Locate the cell with the specified text and output its (x, y) center coordinate. 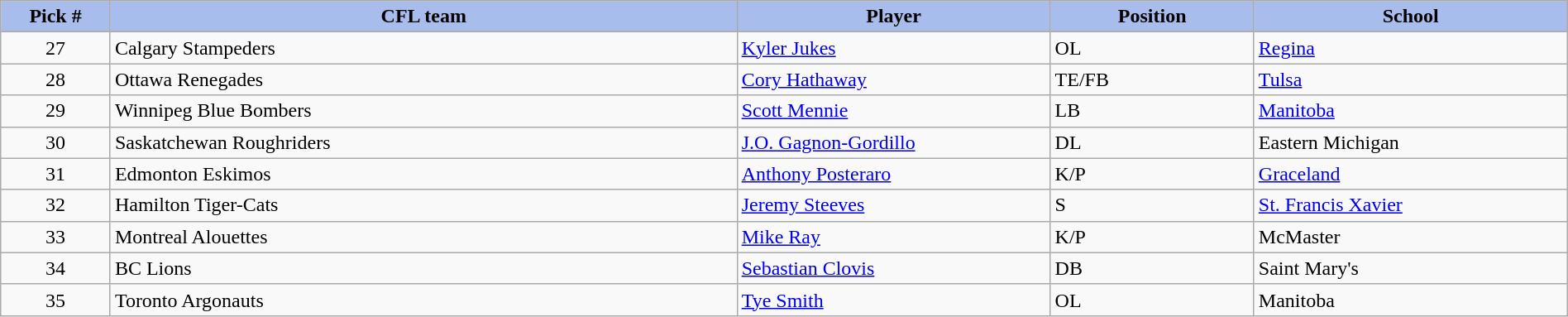
31 (56, 174)
DB (1152, 268)
Calgary Stampeders (423, 48)
Cory Hathaway (893, 79)
St. Francis Xavier (1411, 205)
CFL team (423, 17)
S (1152, 205)
Eastern Michigan (1411, 142)
Saskatchewan Roughriders (423, 142)
29 (56, 111)
34 (56, 268)
35 (56, 300)
Pick # (56, 17)
28 (56, 79)
Graceland (1411, 174)
Winnipeg Blue Bombers (423, 111)
LB (1152, 111)
30 (56, 142)
Tulsa (1411, 79)
School (1411, 17)
Mike Ray (893, 237)
Player (893, 17)
Hamilton Tiger-Cats (423, 205)
Sebastian Clovis (893, 268)
Position (1152, 17)
Kyler Jukes (893, 48)
Tye Smith (893, 300)
BC Lions (423, 268)
Ottawa Renegades (423, 79)
DL (1152, 142)
27 (56, 48)
TE/FB (1152, 79)
J.O. Gagnon-Gordillo (893, 142)
Jeremy Steeves (893, 205)
Scott Mennie (893, 111)
McMaster (1411, 237)
Edmonton Eskimos (423, 174)
Toronto Argonauts (423, 300)
Montreal Alouettes (423, 237)
33 (56, 237)
Anthony Posteraro (893, 174)
Saint Mary's (1411, 268)
32 (56, 205)
Regina (1411, 48)
